Output the (x, y) coordinate of the center of the cell containing the given text.  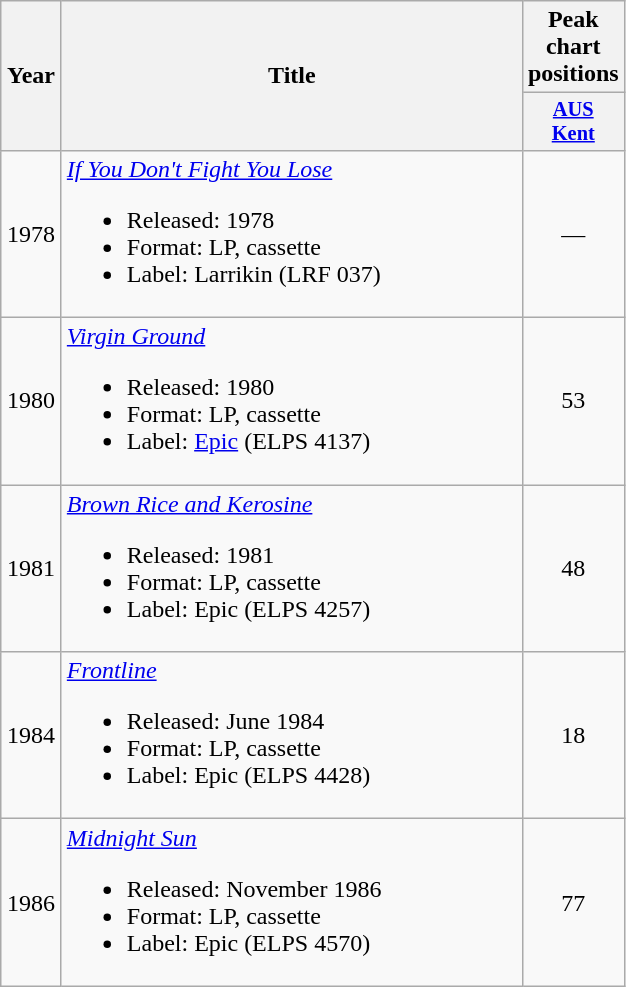
1981 (32, 568)
1986 (32, 902)
53 (573, 402)
1984 (32, 736)
77 (573, 902)
1978 (32, 234)
1980 (32, 402)
Virgin GroundReleased: 1980Format: LP, cassetteLabel: Epic (ELPS 4137) (292, 402)
FrontlineReleased: June 1984Format: LP, cassetteLabel: Epic (ELPS 4428) (292, 736)
Peak chart positions (573, 47)
— (573, 234)
Title (292, 76)
Year (32, 76)
48 (573, 568)
18 (573, 736)
Midnight SunReleased: November 1986Format: LP, cassetteLabel: Epic (ELPS 4570) (292, 902)
Brown Rice and KerosineReleased: 1981Format: LP, cassetteLabel: Epic (ELPS 4257) (292, 568)
If You Don't Fight You LoseReleased: 1978Format: LP, cassetteLabel: Larrikin (LRF 037) (292, 234)
AUSKent (573, 122)
